Detect which cell encompasses the target text, then output its [X, Y] center coordinate. 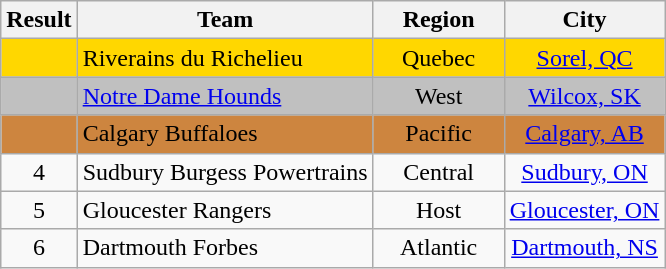
Sorel, QC [584, 58]
6 [39, 248]
City [584, 20]
Riverains du Richelieu [225, 58]
Pacific [438, 134]
Gloucester Rangers [225, 210]
Quebec [438, 58]
5 [39, 210]
Sudbury Burgess Powertrains [225, 172]
Host [438, 210]
Central [438, 172]
West [438, 96]
Dartmouth, NS [584, 248]
Gloucester, ON [584, 210]
Dartmouth Forbes [225, 248]
Sudbury, ON [584, 172]
Atlantic [438, 248]
Region [438, 20]
4 [39, 172]
Calgary, AB [584, 134]
Team [225, 20]
Wilcox, SK [584, 96]
Calgary Buffaloes [225, 134]
Notre Dame Hounds [225, 96]
Result [39, 20]
